Return the (x, y) coordinate for the center point of the cell that contains the specified text.  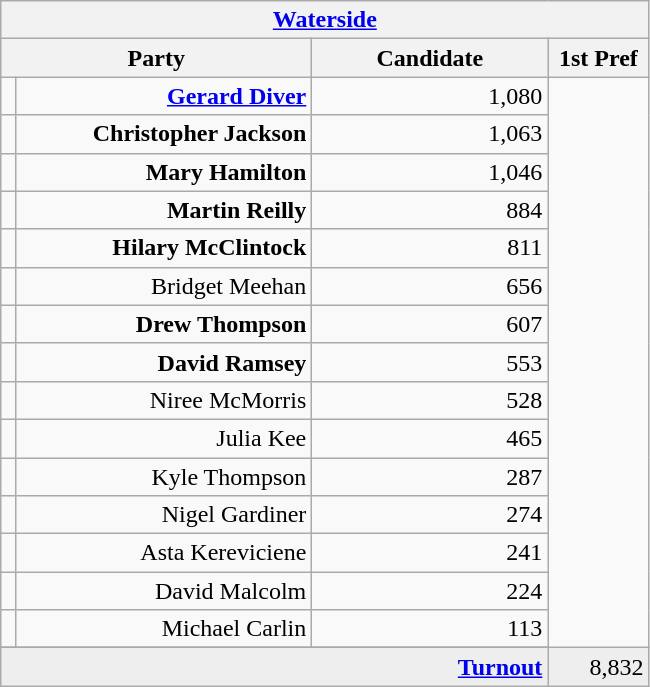
1,063 (430, 134)
Julia Kee (163, 438)
Martin Reilly (163, 210)
287 (430, 477)
884 (430, 210)
David Ramsey (163, 362)
274 (430, 515)
Niree McMorris (163, 400)
Hilary McClintock (163, 248)
241 (430, 553)
Mary Hamilton (163, 172)
607 (430, 324)
David Malcolm (163, 591)
Gerard Diver (163, 96)
1,080 (430, 96)
Bridget Meehan (163, 286)
224 (430, 591)
Candidate (430, 58)
1,046 (430, 172)
553 (430, 362)
8,832 (598, 667)
Nigel Gardiner (163, 515)
811 (430, 248)
Kyle Thompson (163, 477)
Christopher Jackson (163, 134)
Waterside (325, 20)
Asta Kereviciene (163, 553)
1st Pref (598, 58)
113 (430, 629)
Party (156, 58)
Michael Carlin (163, 629)
528 (430, 400)
Turnout (274, 667)
656 (430, 286)
Drew Thompson (163, 324)
465 (430, 438)
